Detect which cell encompasses the target text, then output its (x, y) center coordinate. 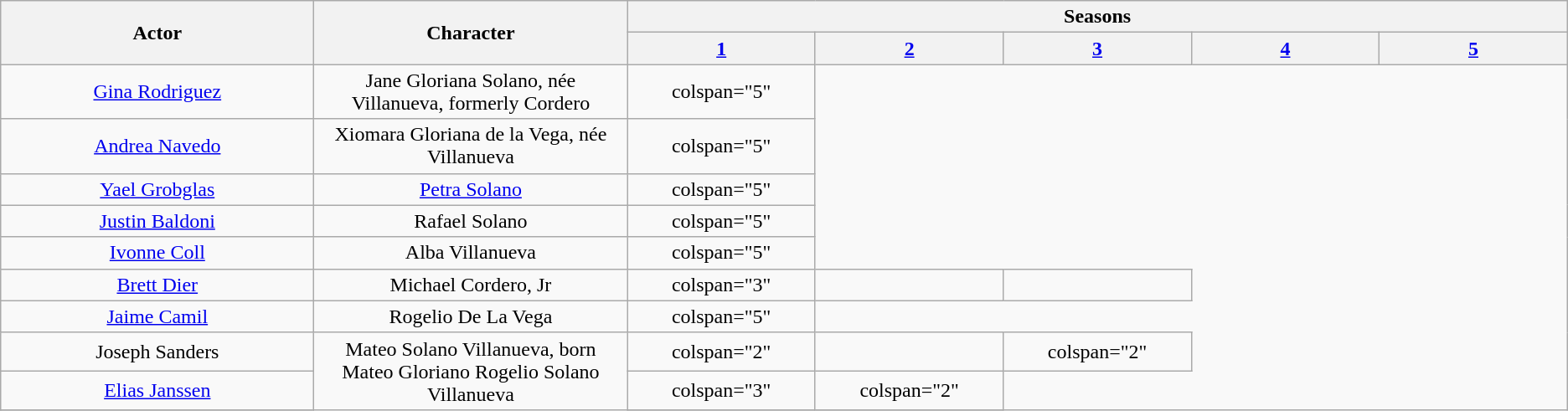
Michael Cordero, Jr (471, 285)
Actor (157, 33)
Yael Grobglas (157, 189)
Jane Gloriana Solano, née Villanueva, formerly Cordero (471, 92)
Petra Solano (471, 189)
Rafael Solano (471, 221)
Joseph Sanders (157, 352)
Elias Janssen (157, 390)
Mateo Solano Villanueva, born Mateo Gloriano Rogelio Solano Villanueva (471, 371)
Rogelio De La Vega (471, 316)
Brett Dier (157, 285)
Justin Baldoni (157, 221)
Seasons (1097, 17)
1 (721, 49)
Andrea Navedo (157, 146)
3 (1097, 49)
Ivonne Coll (157, 253)
Gina Rodriguez (157, 92)
4 (1285, 49)
Jaime Camil (157, 316)
Alba Villanueva (471, 253)
2 (909, 49)
5 (1474, 49)
Character (471, 33)
Xiomara Gloriana de la Vega, née Villanueva (471, 146)
